Return the [X, Y] coordinate for the center point of the cell that contains the specified text.  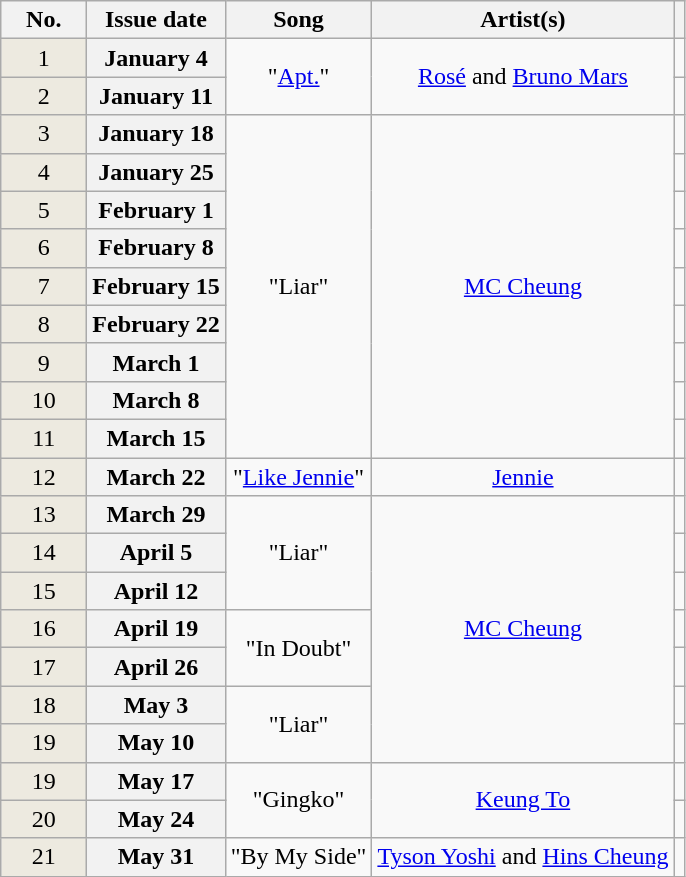
March 8 [156, 400]
March 15 [156, 438]
13 [44, 515]
1 [44, 58]
April 12 [156, 591]
9 [44, 362]
11 [44, 438]
February 1 [156, 210]
18 [44, 705]
7 [44, 286]
21 [44, 857]
Song [298, 20]
"Gingko" [298, 800]
May 10 [156, 743]
"In Doubt" [298, 648]
10 [44, 400]
May 31 [156, 857]
Tyson Yoshi and Hins Cheung [523, 857]
5 [44, 210]
March 29 [156, 515]
January 18 [156, 134]
16 [44, 629]
Rosé and Bruno Mars [523, 77]
20 [44, 819]
Jennie [523, 477]
15 [44, 591]
"Like Jennie" [298, 477]
8 [44, 324]
14 [44, 553]
May 24 [156, 819]
"By My Side" [298, 857]
Artist(s) [523, 20]
January 11 [156, 96]
May 3 [156, 705]
February 15 [156, 286]
Keung To [523, 800]
April 26 [156, 667]
January 25 [156, 172]
January 4 [156, 58]
6 [44, 248]
February 8 [156, 248]
March 22 [156, 477]
4 [44, 172]
March 1 [156, 362]
2 [44, 96]
12 [44, 477]
April 5 [156, 553]
No. [44, 20]
"Apt." [298, 77]
February 22 [156, 324]
April 19 [156, 629]
May 17 [156, 781]
3 [44, 134]
Issue date [156, 20]
17 [44, 667]
